Determine the (x, y) coordinate at the center of the cell enclosing the given text.  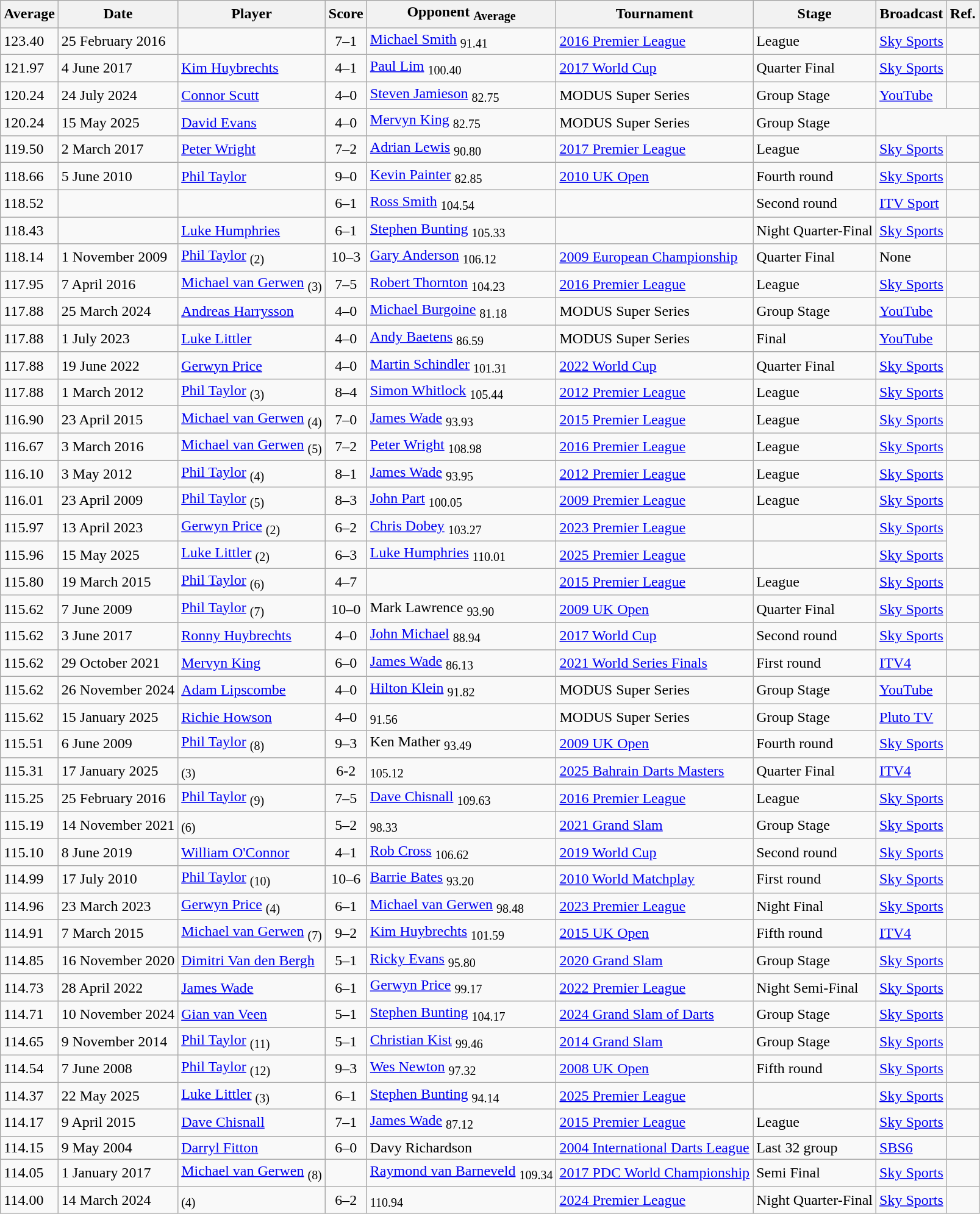
Peter Wright 108.98 (461, 446)
Stage (815, 14)
Mervyn King (252, 663)
5–2 (346, 825)
Ronny Huybrechts (252, 636)
28 April 2022 (118, 987)
121.97 (29, 68)
Darryl Fitton (252, 1148)
117.95 (29, 284)
116.01 (29, 501)
Dave Chisnall 109.63 (461, 798)
9–0 (346, 176)
114.91 (29, 933)
Gary Anderson 106.12 (461, 257)
6-2 (346, 771)
Phil Taylor (7) (252, 609)
Pluto TV (912, 717)
Score (346, 14)
James Wade 86.13 (461, 663)
10–0 (346, 609)
2022 Premier League (655, 987)
2009 European Championship (655, 257)
4–7 (346, 582)
114.65 (29, 1041)
(4) (252, 1200)
Semi Final (815, 1173)
Phil Taylor (12) (252, 1068)
2019 World Cup (655, 852)
2009 Premier League (655, 501)
Phil Taylor (8) (252, 744)
114.85 (29, 960)
Gerwyn Price (4) (252, 906)
Raymond van Barneveld 109.34 (461, 1173)
Connor Scutt (252, 95)
Michael van Gerwen (7) (252, 933)
116.67 (29, 446)
13 April 2023 (118, 527)
2010 World Matchplay (655, 879)
2017 Premier League (655, 149)
23 April 2009 (118, 501)
Peter Wright (252, 149)
Davy Richardson (461, 1148)
119.50 (29, 149)
None (912, 257)
Barrie Bates 93.20 (461, 879)
Michael Smith 91.41 (461, 41)
2014 Grand Slam (655, 1041)
114.71 (29, 1014)
1 July 2023 (118, 338)
Phil Taylor (4) (252, 474)
Stephen Bunting 104.17 (461, 1014)
17 July 2010 (118, 879)
7 June 2009 (118, 609)
Gerwyn Price (2) (252, 527)
115.31 (29, 771)
Stephen Bunting 105.33 (461, 230)
91.56 (461, 717)
Mark Lawrence 93.90 (461, 609)
Michael van Gerwen 98.48 (461, 906)
4 June 2017 (118, 68)
Gerwyn Price (252, 365)
10–3 (346, 257)
Dave Chisnall (252, 1123)
Phil Taylor (5) (252, 501)
19 June 2022 (118, 365)
Andy Baetens 86.59 (461, 338)
Luke Littler (3) (252, 1095)
115.10 (29, 852)
Adrian Lewis 90.80 (461, 149)
Broadcast (912, 14)
116.90 (29, 420)
98.33 (461, 825)
Hilton Klein 91.82 (461, 690)
SBS6 (912, 1148)
10 November 2024 (118, 1014)
Luke Littler (2) (252, 555)
Michael van Gerwen (5) (252, 446)
ITV Sport (912, 203)
24 July 2024 (118, 95)
Gerwyn Price 99.17 (461, 987)
118.43 (29, 230)
Gian van Veen (252, 1014)
118.52 (29, 203)
Robert Thornton 104.23 (461, 284)
2010 UK Open (655, 176)
114.00 (29, 1200)
James Wade 93.95 (461, 474)
William O'Connor (252, 852)
2004 International Darts League (655, 1148)
Last 32 group (815, 1148)
6 June 2009 (118, 744)
Mervyn King 82.75 (461, 122)
2021 World Series Finals (655, 663)
19 March 2015 (118, 582)
Paul Lim 100.40 (461, 68)
Dimitri Van den Bergh (252, 960)
Christian Kist 99.46 (461, 1041)
Kevin Painter 82.85 (461, 176)
2020 Grand Slam (655, 960)
7 June 2008 (118, 1068)
Night Semi-Final (815, 987)
David Evans (252, 122)
Michael van Gerwen (3) (252, 284)
10–6 (346, 879)
17 January 2025 (118, 771)
James Wade 93.93 (461, 420)
110.94 (461, 1200)
Tournament (655, 14)
7–0 (346, 420)
Michael van Gerwen (8) (252, 1173)
9–2 (346, 933)
Phil Taylor (10) (252, 879)
9 May 2004 (118, 1148)
15 January 2025 (118, 717)
Steven Jamieson 82.75 (461, 95)
Luke Littler (252, 338)
2017 PDC World Championship (655, 1173)
8–4 (346, 393)
5 June 2010 (118, 176)
Andreas Harrysson (252, 312)
Ricky Evans 95.80 (461, 960)
114.17 (29, 1123)
118.14 (29, 257)
Date (118, 14)
8 June 2019 (118, 852)
Phil Taylor (11) (252, 1041)
23 April 2015 (118, 420)
115.97 (29, 527)
7 March 2015 (118, 933)
115.96 (29, 555)
2008 UK Open (655, 1068)
Final (815, 338)
118.66 (29, 176)
1 March 2012 (118, 393)
115.80 (29, 582)
26 November 2024 (118, 690)
(3) (252, 771)
Adam Lipscombe (252, 690)
2021 Grand Slam (655, 825)
114.96 (29, 906)
Phil Taylor (3) (252, 393)
3 March 2016 (118, 446)
116.10 (29, 474)
Rob Cross 106.62 (461, 852)
14 March 2024 (118, 1200)
114.54 (29, 1068)
Phil Taylor (2) (252, 257)
Ref. (962, 14)
James Wade 87.12 (461, 1123)
Average (29, 14)
Ken Mather 93.49 (461, 744)
Kim Huybrechts (252, 68)
2024 Premier League (655, 1200)
3 June 2017 (118, 636)
Chris Dobey 103.27 (461, 527)
16 November 2020 (118, 960)
115.25 (29, 798)
Player (252, 14)
123.40 (29, 41)
Phil Taylor (6) (252, 582)
Luke Humphries 110.01 (461, 555)
Phil Taylor (9) (252, 798)
Martin Schindler 101.31 (461, 365)
2 March 2017 (118, 149)
115.51 (29, 744)
Night Final (815, 906)
Richie Howson (252, 717)
22 May 2025 (118, 1095)
2024 Grand Slam of Darts (655, 1014)
2025 Bahrain Darts Masters (655, 771)
8–1 (346, 474)
Stephen Bunting 94.14 (461, 1095)
Kim Huybrechts 101.59 (461, 933)
Phil Taylor (252, 176)
9 November 2014 (118, 1041)
29 October 2021 (118, 663)
7 April 2016 (118, 284)
John Michael 88.94 (461, 636)
25 March 2024 (118, 312)
Michael Burgoine 81.18 (461, 312)
114.37 (29, 1095)
114.73 (29, 987)
8–3 (346, 501)
105.12 (461, 771)
114.05 (29, 1173)
2015 UK Open (655, 933)
1 January 2017 (118, 1173)
John Part 100.05 (461, 501)
1 November 2009 (118, 257)
Simon Whitlock 105.44 (461, 393)
14 November 2021 (118, 825)
Michael van Gerwen (4) (252, 420)
9 April 2015 (118, 1123)
115.19 (29, 825)
6–3 (346, 555)
3 May 2012 (118, 474)
Luke Humphries (252, 230)
Opponent Average (461, 14)
23 March 2023 (118, 906)
114.15 (29, 1148)
Wes Newton 97.32 (461, 1068)
Ross Smith 104.54 (461, 203)
James Wade (252, 987)
2022 World Cup (655, 365)
114.99 (29, 879)
(6) (252, 825)
